Return the (x, y) coordinate for the center point of the cell that contains the specified text.  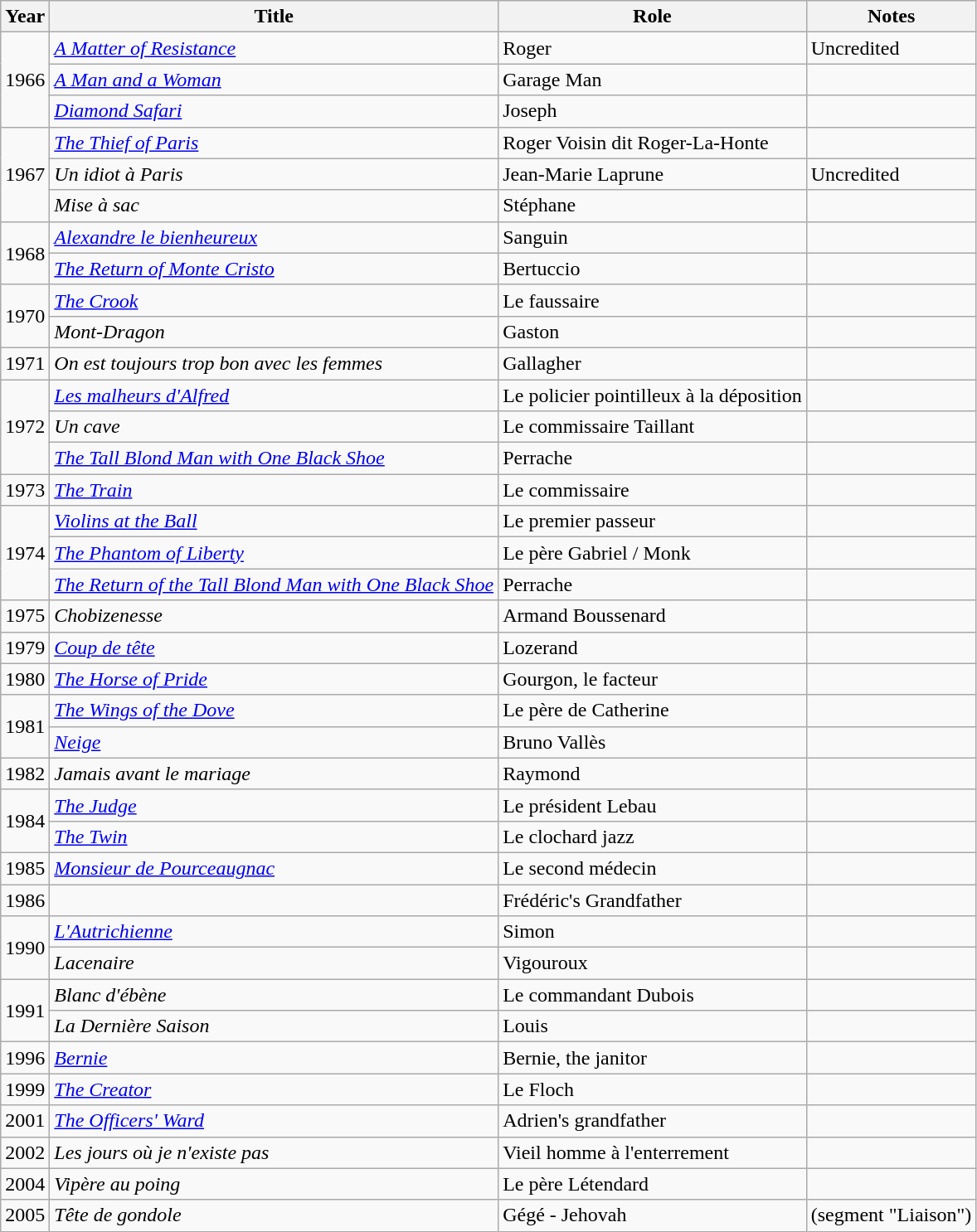
2001 (25, 1121)
Lacenaire (274, 963)
1991 (25, 1011)
1996 (25, 1058)
The Tall Blond Man with One Black Shoe (274, 458)
L'Autrichienne (274, 932)
Gallagher (653, 363)
1990 (25, 948)
Monsieur de Pourceaugnac (274, 868)
Le policier pointilleux à la déposition (653, 395)
1973 (25, 490)
Violins at the Ball (274, 521)
Le commissaire (653, 490)
Gourgon, le facteur (653, 679)
1972 (25, 427)
Vieil homme à l'enterrement (653, 1152)
Notes (891, 17)
Roger Voisin dit Roger-La-Honte (653, 143)
1975 (25, 616)
Blanc d'ébène (274, 995)
1966 (25, 80)
(segment "Liaison") (891, 1215)
1981 (25, 726)
Jean-Marie Laprune (653, 174)
Sanguin (653, 237)
Garage Man (653, 80)
The Return of the Tall Blond Man with One Black Shoe (274, 584)
The Judge (274, 805)
Le père Létendard (653, 1184)
Neige (274, 742)
Louis (653, 1026)
Joseph (653, 111)
2002 (25, 1152)
Vigouroux (653, 963)
Lozerand (653, 648)
1967 (25, 174)
On est toujours trop bon avec les femmes (274, 363)
Le père Gabriel / Monk (653, 553)
Frédéric's Grandfather (653, 900)
Le père de Catherine (653, 711)
1980 (25, 679)
Title (274, 17)
Gégé - Jehovah (653, 1215)
Raymond (653, 774)
The Officers' Ward (274, 1121)
The Creator (274, 1089)
Gaston (653, 332)
Diamond Safari (274, 111)
1974 (25, 553)
Le clochard jazz (653, 837)
The Return of Monte Cristo (274, 269)
La Dernière Saison (274, 1026)
Tête de gondole (274, 1215)
Stéphane (653, 206)
2005 (25, 1215)
Les malheurs d'Alfred (274, 395)
A Matter of Resistance (274, 48)
Vipère au poing (274, 1184)
1986 (25, 900)
Jamais avant le mariage (274, 774)
Chobizenesse (274, 616)
Le premier passeur (653, 521)
Les jours où je n'existe pas (274, 1152)
The Crook (274, 300)
Coup de tête (274, 648)
Bernie (274, 1058)
1984 (25, 821)
A Man and a Woman (274, 80)
1999 (25, 1089)
Un cave (274, 427)
The Wings of the Dove (274, 711)
Un idiot à Paris (274, 174)
Le commandant Dubois (653, 995)
1970 (25, 316)
Le faussaire (653, 300)
The Twin (274, 837)
Le commissaire Taillant (653, 427)
1979 (25, 648)
Year (25, 17)
2004 (25, 1184)
Armand Boussenard (653, 616)
Bertuccio (653, 269)
Role (653, 17)
1971 (25, 363)
Alexandre le bienheureux (274, 237)
1982 (25, 774)
Mont-Dragon (274, 332)
The Horse of Pride (274, 679)
Simon (653, 932)
Bernie, the janitor (653, 1058)
The Train (274, 490)
Bruno Vallès (653, 742)
The Thief of Paris (274, 143)
Le Floch (653, 1089)
1968 (25, 253)
Le président Lebau (653, 805)
Mise à sac (274, 206)
Roger (653, 48)
1985 (25, 868)
The Phantom of Liberty (274, 553)
Le second médecin (653, 868)
Adrien's grandfather (653, 1121)
